Output the [x, y] coordinate of the center of the cell containing the given text.  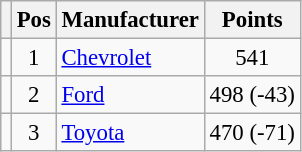
Manufacturer [130, 20]
Toyota [130, 133]
2 [34, 95]
498 (-43) [252, 95]
541 [252, 58]
Pos [34, 20]
Chevrolet [130, 58]
1 [34, 58]
470 (-71) [252, 133]
3 [34, 133]
Points [252, 20]
Ford [130, 95]
